Return [X, Y] of the center of cell containing provided text 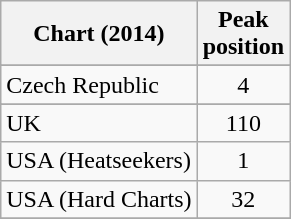
UK [99, 123]
Peakposition [243, 34]
32 [243, 199]
110 [243, 123]
1 [243, 161]
USA (Hard Charts) [99, 199]
Czech Republic [99, 85]
USA (Heatseekers) [99, 161]
Chart (2014) [99, 34]
4 [243, 85]
